Output the [X, Y] coordinate of the center of the cell containing the given text.  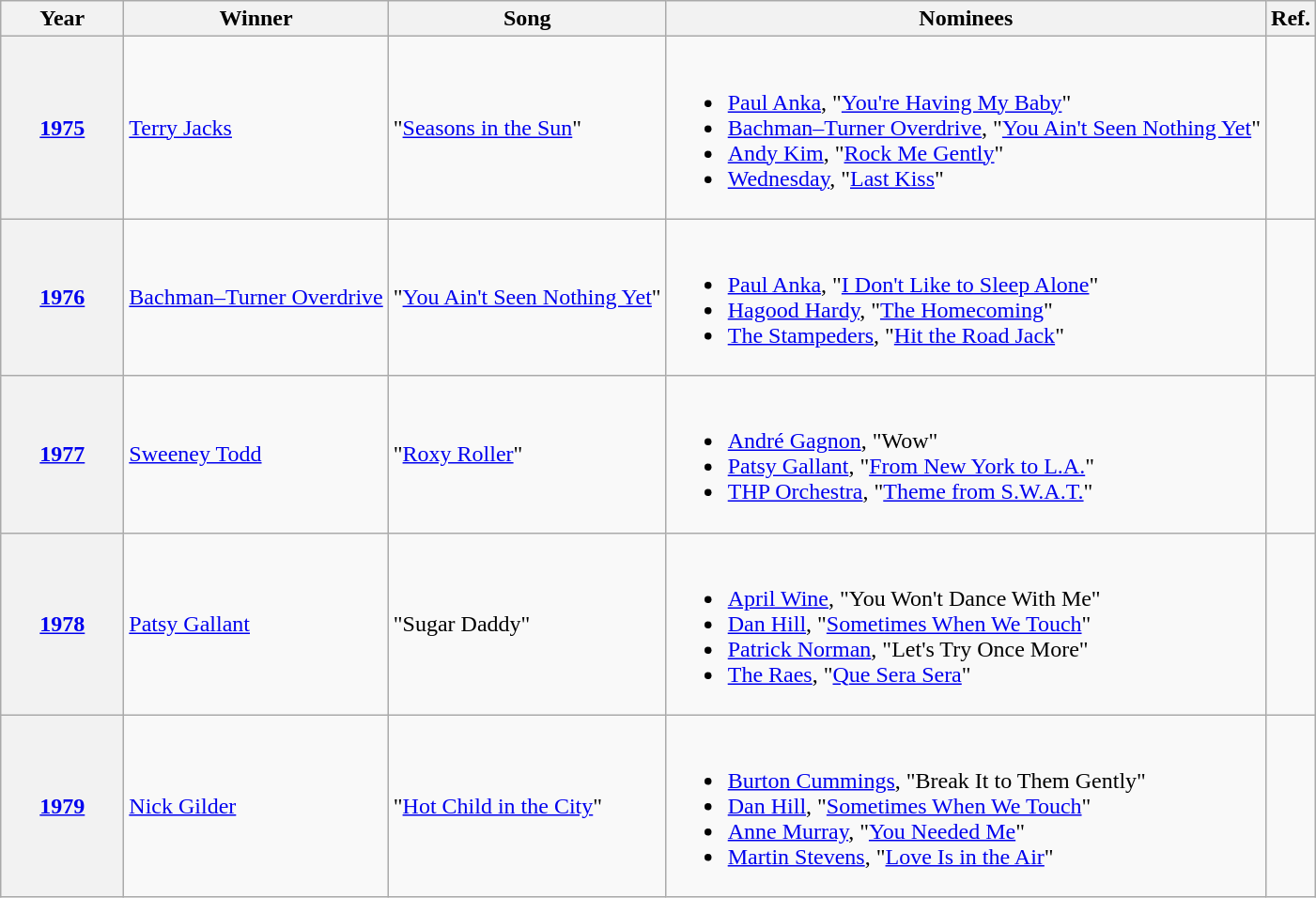
Winner [255, 19]
1976 [62, 297]
Year [62, 19]
"Hot Child in the City" [527, 806]
Patsy Gallant [255, 624]
Terry Jacks [255, 128]
"Seasons in the Sun" [527, 128]
1975 [62, 128]
1978 [62, 624]
1977 [62, 455]
"Sugar Daddy" [527, 624]
Paul Anka, "You're Having My Baby"Bachman–Turner Overdrive, "You Ain't Seen Nothing Yet"Andy Kim, "Rock Me Gently"Wednesday, "Last Kiss" [966, 128]
Bachman–Turner Overdrive [255, 297]
Nick Gilder [255, 806]
1979 [62, 806]
Ref. [1291, 19]
André Gagnon, "Wow"Patsy Gallant, "From New York to L.A."THP Orchestra, "Theme from S.W.A.T." [966, 455]
"Roxy Roller" [527, 455]
Paul Anka, "I Don't Like to Sleep Alone"Hagood Hardy, "The Homecoming"The Stampeders, "Hit the Road Jack" [966, 297]
Burton Cummings, "Break It to Them Gently"Dan Hill, "Sometimes When We Touch"Anne Murray, "You Needed Me"Martin Stevens, "Love Is in the Air" [966, 806]
Sweeney Todd [255, 455]
Song [527, 19]
April Wine, "You Won't Dance With Me"Dan Hill, "Sometimes When We Touch"Patrick Norman, "Let's Try Once More"The Raes, "Que Sera Sera" [966, 624]
Nominees [966, 19]
"You Ain't Seen Nothing Yet" [527, 297]
